Provide the [X, Y] coordinate of the cell's center where the given text is located.  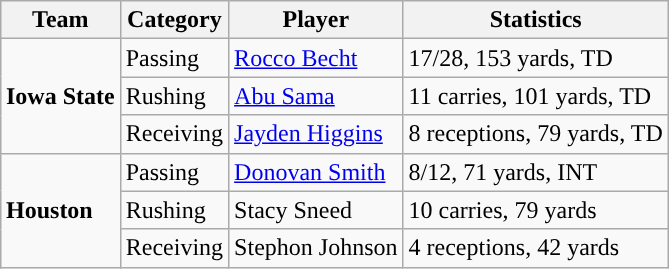
Statistics [536, 20]
Team [60, 20]
Houston [60, 210]
Category [174, 20]
11 carries, 101 yards, TD [536, 96]
Jayden Higgins [316, 134]
Abu Sama [316, 96]
Stephon Johnson [316, 248]
Iowa State [60, 96]
8/12, 71 yards, INT [536, 172]
Rocco Becht [316, 58]
17/28, 153 yards, TD [536, 58]
Player [316, 20]
Stacy Sneed [316, 210]
Donovan Smith [316, 172]
8 receptions, 79 yards, TD [536, 134]
10 carries, 79 yards [536, 210]
4 receptions, 42 yards [536, 248]
